Detect which cell encompasses the target text, then output its [X, Y] center coordinate. 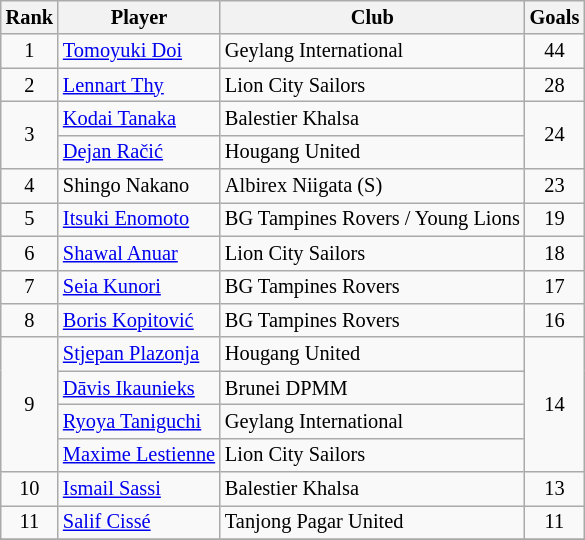
2 [30, 85]
Albirex Niigata (S) [372, 186]
Shingo Nakano [139, 186]
Seia Kunori [139, 287]
Dejan Račić [139, 152]
1 [30, 51]
6 [30, 253]
Salif Cissé [139, 522]
Tomoyuki Doi [139, 51]
5 [30, 219]
Rank [30, 17]
Player [139, 17]
7 [30, 287]
Club [372, 17]
19 [555, 219]
Ismail Sassi [139, 489]
8 [30, 320]
13 [555, 489]
24 [555, 134]
Shawal Anuar [139, 253]
Brunei DPMM [372, 388]
10 [30, 489]
23 [555, 186]
Itsuki Enomoto [139, 219]
Ryoya Taniguchi [139, 421]
Lennart Thy [139, 85]
44 [555, 51]
16 [555, 320]
BG Tampines Rovers / Young Lions [372, 219]
18 [555, 253]
Goals [555, 17]
Kodai Tanaka [139, 118]
14 [555, 404]
Tanjong Pagar United [372, 522]
Maxime Lestienne [139, 455]
3 [30, 134]
9 [30, 404]
28 [555, 85]
Boris Kopitović [139, 320]
Dāvis Ikaunieks [139, 388]
Stjepan Plazonja [139, 354]
4 [30, 186]
17 [555, 287]
